Extract the (X, Y) coordinate from the center of the cell holding the provided text.  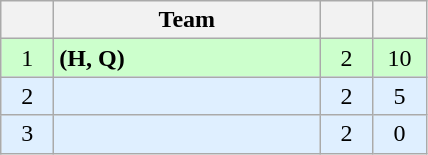
1 (28, 58)
10 (400, 58)
Team (187, 20)
5 (400, 96)
(H, Q) (187, 58)
3 (28, 134)
0 (400, 134)
